For the text-containing cell, return its midpoint in (X, Y) coordinate format. 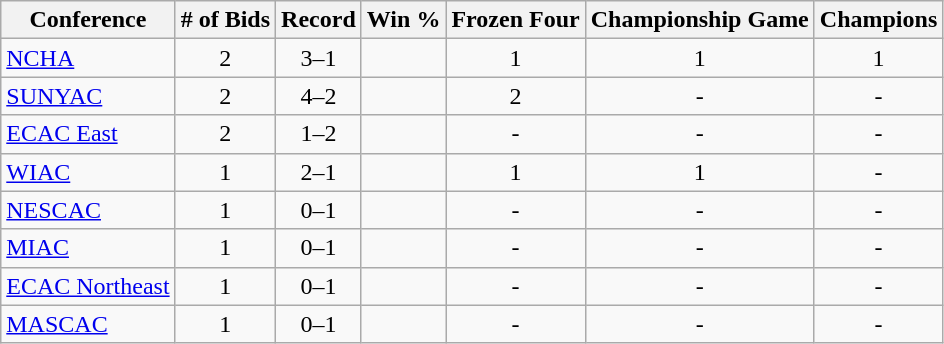
SUNYAC (88, 96)
Win % (404, 20)
NESCAC (88, 210)
Frozen Four (516, 20)
3–1 (319, 58)
1–2 (319, 134)
ECAC East (88, 134)
NCHA (88, 58)
Conference (88, 20)
Championship Game (700, 20)
2–1 (319, 172)
MASCAC (88, 324)
ECAC Northeast (88, 286)
# of Bids (225, 20)
4–2 (319, 96)
Champions (878, 20)
Record (319, 20)
WIAC (88, 172)
MIAC (88, 248)
